Return the [x, y] coordinate for the center point of the cell that contains the specified text.  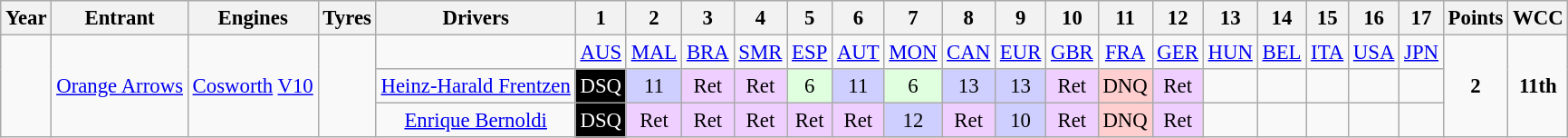
Entrant [120, 18]
AUS [601, 53]
Tyres [347, 18]
Drivers [476, 18]
AUT [859, 53]
Year [26, 18]
ESP [810, 53]
16 [1374, 18]
FRA [1125, 53]
BEL [1282, 53]
ITA [1328, 53]
9 [1021, 18]
CAN [969, 53]
1 [601, 18]
Orange Arrows [120, 87]
7 [913, 18]
MON [913, 53]
GER [1178, 53]
Heinz-Harald Frentzen [476, 86]
5 [810, 18]
USA [1374, 53]
GBR [1073, 53]
4 [761, 18]
Cosworth V10 [253, 87]
EUR [1021, 53]
BRA [708, 53]
11th [1538, 87]
HUN [1230, 53]
SMR [761, 53]
14 [1282, 18]
MAL [654, 53]
15 [1328, 18]
Points [1475, 18]
3 [708, 18]
WCC [1538, 18]
Engines [253, 18]
Enrique Bernoldi [476, 121]
8 [969, 18]
JPN [1422, 53]
17 [1422, 18]
